Extract the [x, y] coordinate from the center of the cell holding the provided text.  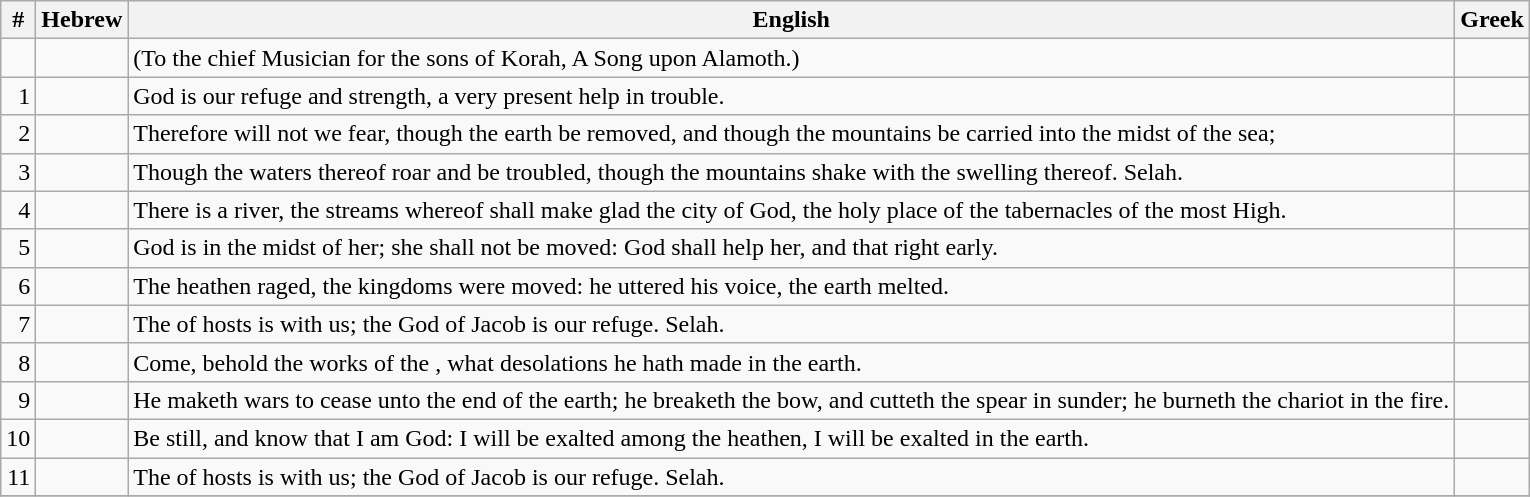
11 [18, 477]
God is in the midst of her; she shall not be moved: God shall help her, and that right early. [792, 248]
9 [18, 400]
(To the chief Musician for the sons of Korah, A Song upon Alamoth.) [792, 58]
There is a river, the streams whereof shall make glad the city of God, the holy place of the tabernacles of the most High. [792, 210]
2 [18, 134]
3 [18, 172]
10 [18, 438]
6 [18, 286]
English [792, 20]
Therefore will not we fear, though the earth be removed, and though the mountains be carried into the midst of the sea; [792, 134]
God is our refuge and strength, a very present help in trouble. [792, 96]
4 [18, 210]
1 [18, 96]
5 [18, 248]
The heathen raged, the kingdoms were moved: he uttered his voice, the earth melted. [792, 286]
Though the waters thereof roar and be troubled, though the mountains shake with the swelling thereof. Selah. [792, 172]
8 [18, 362]
7 [18, 324]
Hebrew [82, 20]
Come, behold the works of the , what desolations he hath made in the earth. [792, 362]
Greek [1492, 20]
Be still, and know that I am God: I will be exalted among the heathen, I will be exalted in the earth. [792, 438]
He maketh wars to cease unto the end of the earth; he breaketh the bow, and cutteth the spear in sunder; he burneth the chariot in the fire. [792, 400]
# [18, 20]
